Scan for the cell matching the given text and deliver its (X, Y) coordinate at center. 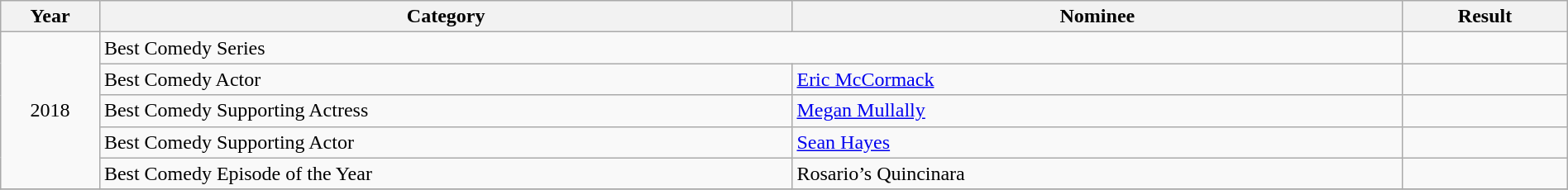
Best Comedy Actor (446, 79)
Megan Mullally (1097, 111)
Best Comedy Episode of the Year (446, 173)
Sean Hayes (1097, 142)
Best Comedy Supporting Actor (446, 142)
Eric McCormack (1097, 79)
Year (50, 17)
Best Comedy Series (751, 48)
Category (446, 17)
Rosario’s Quincinara (1097, 173)
Result (1485, 17)
Nominee (1097, 17)
Best Comedy Supporting Actress (446, 111)
2018 (50, 111)
